From the cell containing the given text, extract its center point as (X, Y) coordinate. 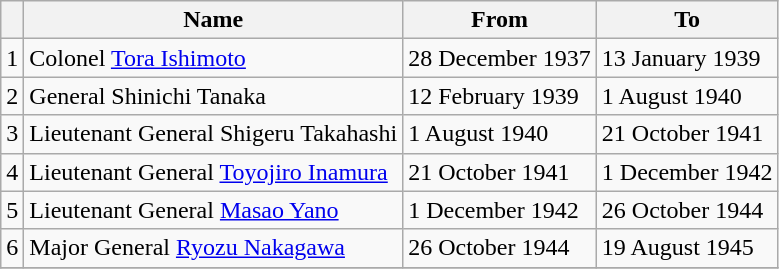
6 (12, 248)
1 (12, 58)
Lieutenant General Shigeru Takahashi (214, 134)
Lieutenant General Masao Yano (214, 210)
5 (12, 210)
2 (12, 96)
General Shinichi Tanaka (214, 96)
Lieutenant General Toyojiro Inamura (214, 172)
To (687, 20)
3 (12, 134)
Colonel Tora Ishimoto (214, 58)
28 December 1937 (500, 58)
From (500, 20)
Major General Ryozu Nakagawa (214, 248)
19 August 1945 (687, 248)
12 February 1939 (500, 96)
13 January 1939 (687, 58)
Name (214, 20)
4 (12, 172)
